Scan for the cell matching the given text and deliver its [x, y] coordinate at center. 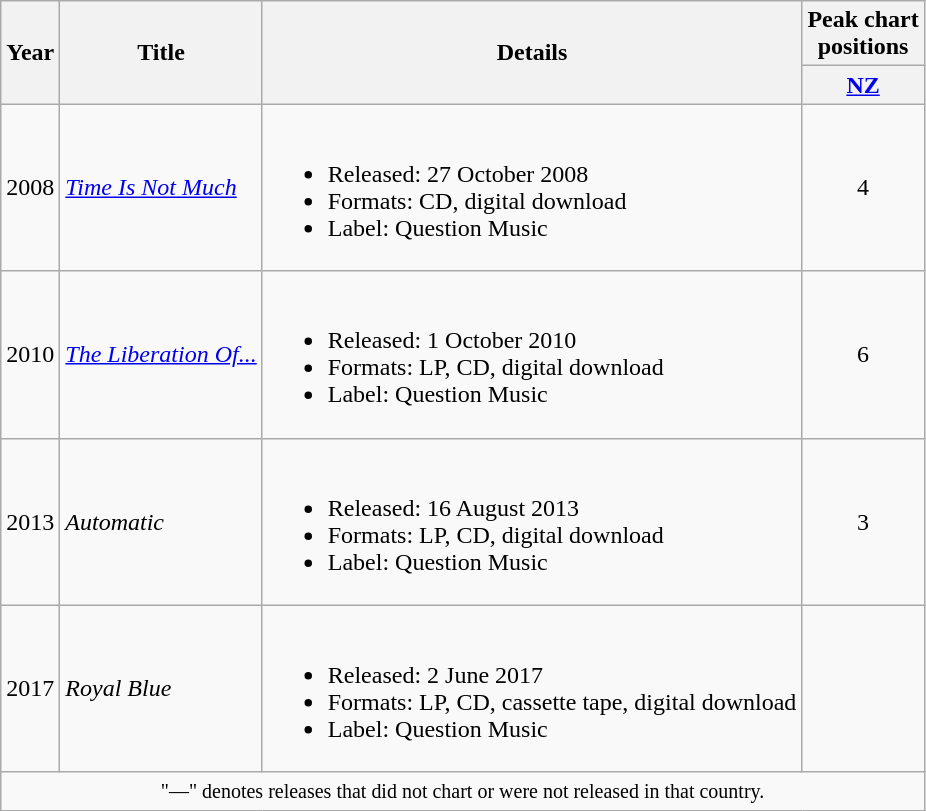
Peak chartpositions [863, 34]
6 [863, 354]
Title [161, 52]
2010 [30, 354]
Automatic [161, 522]
Royal Blue [161, 688]
Year [30, 52]
3 [863, 522]
Released: 27 October 2008Formats: CD, digital downloadLabel: Question Music [532, 188]
4 [863, 188]
The Liberation Of... [161, 354]
2017 [30, 688]
2013 [30, 522]
Time Is Not Much [161, 188]
Released: 16 August 2013Formats: LP, CD, digital downloadLabel: Question Music [532, 522]
Released: 1 October 2010Formats: LP, CD, digital downloadLabel: Question Music [532, 354]
Details [532, 52]
Released: 2 June 2017Formats: LP, CD, cassette tape, digital downloadLabel: Question Music [532, 688]
2008 [30, 188]
NZ [863, 85]
"—" denotes releases that did not chart or were not released in that country. [463, 791]
